Find where the given text appears and provide that cell's center as [x, y] coordinate. 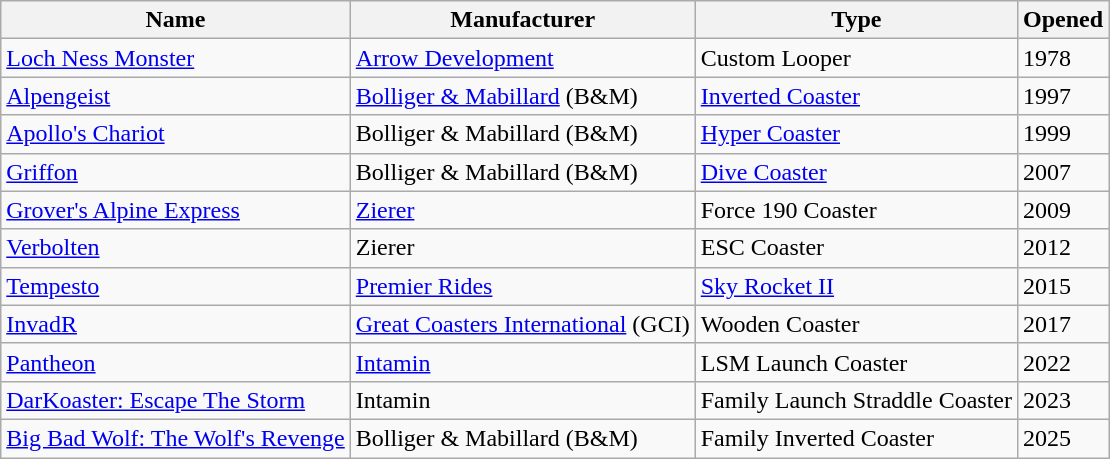
Loch Ness Monster [176, 58]
Family Launch Straddle Coaster [856, 400]
2012 [1064, 248]
2023 [1064, 400]
Griffon [176, 172]
2009 [1064, 210]
Name [176, 20]
InvadR [176, 324]
2022 [1064, 362]
Inverted Coaster [856, 96]
Big Bad Wolf: The Wolf's Revenge [176, 438]
ESC Coaster [856, 248]
Apollo's Chariot [176, 134]
Alpengeist [176, 96]
Family Inverted Coaster [856, 438]
Pantheon [176, 362]
1999 [1064, 134]
Tempesto [176, 286]
LSM Launch Coaster [856, 362]
Premier Rides [522, 286]
Grover's Alpine Express [176, 210]
2007 [1064, 172]
Dive Coaster [856, 172]
2025 [1064, 438]
Custom Looper [856, 58]
2017 [1064, 324]
Type [856, 20]
Verbolten [176, 248]
Force 190 Coaster [856, 210]
2015 [1064, 286]
Great Coasters International (GCI) [522, 324]
Hyper Coaster [856, 134]
DarKoaster: Escape The Storm [176, 400]
Wooden Coaster [856, 324]
Arrow Development [522, 58]
Manufacturer [522, 20]
Opened [1064, 20]
Sky Rocket II [856, 286]
1978 [1064, 58]
1997 [1064, 96]
